Extract the [x, y] coordinate from the center of the cell holding the provided text.  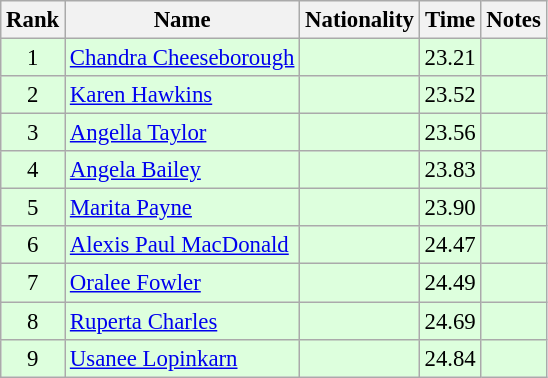
Angela Bailey [182, 170]
Chandra Cheeseborough [182, 58]
9 [33, 358]
Alexis Paul MacDonald [182, 245]
Angella Taylor [182, 133]
Notes [514, 20]
23.83 [450, 170]
Usanee Lopinkarn [182, 358]
7 [33, 283]
23.52 [450, 95]
6 [33, 245]
Karen Hawkins [182, 95]
Name [182, 20]
Oralee Fowler [182, 283]
5 [33, 208]
23.21 [450, 58]
23.90 [450, 208]
4 [33, 170]
23.56 [450, 133]
24.49 [450, 283]
Ruperta Charles [182, 321]
24.69 [450, 321]
24.84 [450, 358]
8 [33, 321]
Rank [33, 20]
Time [450, 20]
2 [33, 95]
24.47 [450, 245]
3 [33, 133]
Marita Payne [182, 208]
Nationality [360, 20]
1 [33, 58]
